From the cell containing the given text, extract its center point as [x, y] coordinate. 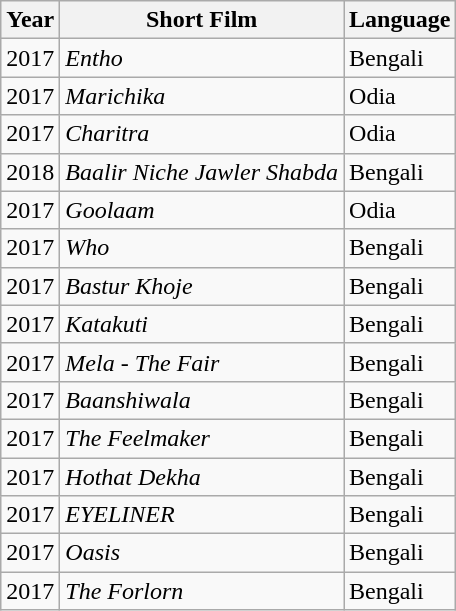
Charitra [202, 134]
Baanshiwala [202, 400]
The Feelmaker [202, 438]
Mela - The Fair [202, 362]
Hothat Dekha [202, 477]
The Forlorn [202, 591]
Who [202, 248]
Katakuti [202, 324]
Baalir Niche Jawler Shabda [202, 172]
Language [400, 20]
Goolaam [202, 210]
2018 [30, 172]
Oasis [202, 553]
Short Film [202, 20]
Year [30, 20]
Bastur Khoje [202, 286]
Marichika [202, 96]
EYELINER [202, 515]
Entho [202, 58]
